Return the (X, Y) coordinate for the center point of the cell that contains the specified text.  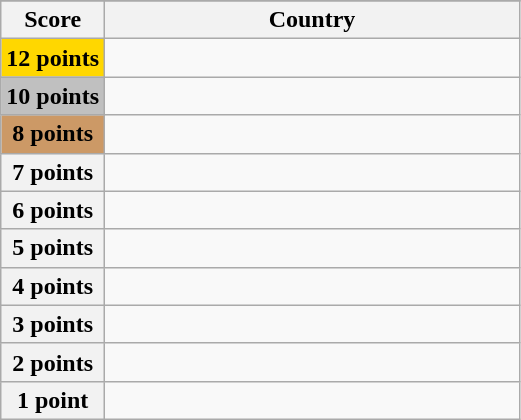
6 points (53, 210)
1 point (53, 400)
7 points (53, 172)
2 points (53, 362)
8 points (53, 134)
Score (53, 20)
3 points (53, 324)
5 points (53, 248)
Country (312, 20)
12 points (53, 58)
4 points (53, 286)
10 points (53, 96)
